Capture the cell that displays the provided text and extract its (X, Y) central coordinate. 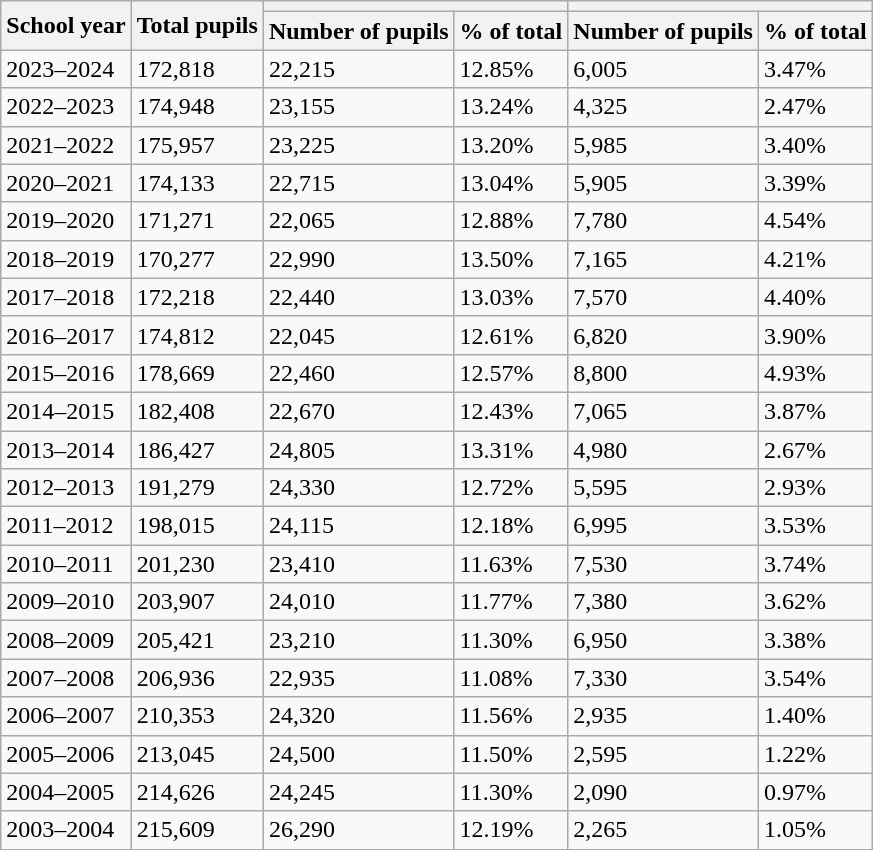
2007–2008 (66, 678)
172,818 (197, 69)
3.38% (815, 640)
2.93% (815, 488)
22,715 (358, 183)
22,045 (358, 335)
2003–2004 (66, 830)
2009–2010 (66, 602)
4.40% (815, 297)
4.54% (815, 221)
182,408 (197, 411)
2.47% (815, 107)
24,500 (358, 754)
23,410 (358, 564)
7,570 (664, 297)
2021–2022 (66, 145)
6,005 (664, 69)
4,980 (664, 449)
0.97% (815, 792)
22,440 (358, 297)
3.54% (815, 678)
201,230 (197, 564)
174,133 (197, 183)
170,277 (197, 259)
3.47% (815, 69)
22,670 (358, 411)
171,271 (197, 221)
3.74% (815, 564)
22,215 (358, 69)
13.50% (511, 259)
12.18% (511, 526)
4,325 (664, 107)
13.03% (511, 297)
24,010 (358, 602)
7,065 (664, 411)
2,595 (664, 754)
11.63% (511, 564)
6,820 (664, 335)
2014–2015 (66, 411)
1.05% (815, 830)
Total pupils (197, 26)
178,669 (197, 373)
2,090 (664, 792)
5,985 (664, 145)
3.53% (815, 526)
6,950 (664, 640)
191,279 (197, 488)
24,805 (358, 449)
2015–2016 (66, 373)
24,115 (358, 526)
12.61% (511, 335)
2011–2012 (66, 526)
3.90% (815, 335)
210,353 (197, 716)
2.67% (815, 449)
1.22% (815, 754)
23,225 (358, 145)
2023–2024 (66, 69)
2022–2023 (66, 107)
7,165 (664, 259)
215,609 (197, 830)
2,935 (664, 716)
8,800 (664, 373)
12.19% (511, 830)
2020–2021 (66, 183)
26,290 (358, 830)
7,330 (664, 678)
2012–2013 (66, 488)
23,210 (358, 640)
1.40% (815, 716)
12.43% (511, 411)
11.77% (511, 602)
13.20% (511, 145)
4.21% (815, 259)
175,957 (197, 145)
2,265 (664, 830)
205,421 (197, 640)
174,812 (197, 335)
7,380 (664, 602)
13.31% (511, 449)
172,218 (197, 297)
11.56% (511, 716)
206,936 (197, 678)
2018–2019 (66, 259)
22,460 (358, 373)
22,065 (358, 221)
22,990 (358, 259)
School year (66, 26)
2005–2006 (66, 754)
24,320 (358, 716)
214,626 (197, 792)
24,245 (358, 792)
203,907 (197, 602)
2008–2009 (66, 640)
12.72% (511, 488)
4.93% (815, 373)
11.50% (511, 754)
3.87% (815, 411)
2004–2005 (66, 792)
7,530 (664, 564)
3.39% (815, 183)
5,905 (664, 183)
23,155 (358, 107)
2013–2014 (66, 449)
12.88% (511, 221)
3.40% (815, 145)
24,330 (358, 488)
13.24% (511, 107)
12.85% (511, 69)
13.04% (511, 183)
6,995 (664, 526)
2006–2007 (66, 716)
7,780 (664, 221)
2016–2017 (66, 335)
186,427 (197, 449)
2017–2018 (66, 297)
5,595 (664, 488)
198,015 (197, 526)
213,045 (197, 754)
2010–2011 (66, 564)
22,935 (358, 678)
3.62% (815, 602)
11.08% (511, 678)
2019–2020 (66, 221)
12.57% (511, 373)
174,948 (197, 107)
